Pinpoint the cell where the given text exists, returning its [X, Y] midpoint coordinate. 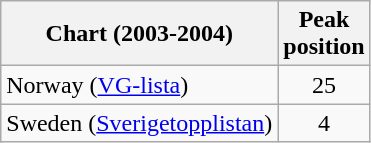
Chart (2003-2004) [140, 34]
25 [324, 85]
Peakposition [324, 34]
Norway (VG-lista) [140, 85]
Sweden (Sverigetopplistan) [140, 123]
4 [324, 123]
